Identify which cell holds the provided text, then report its [x, y] central coordinate. 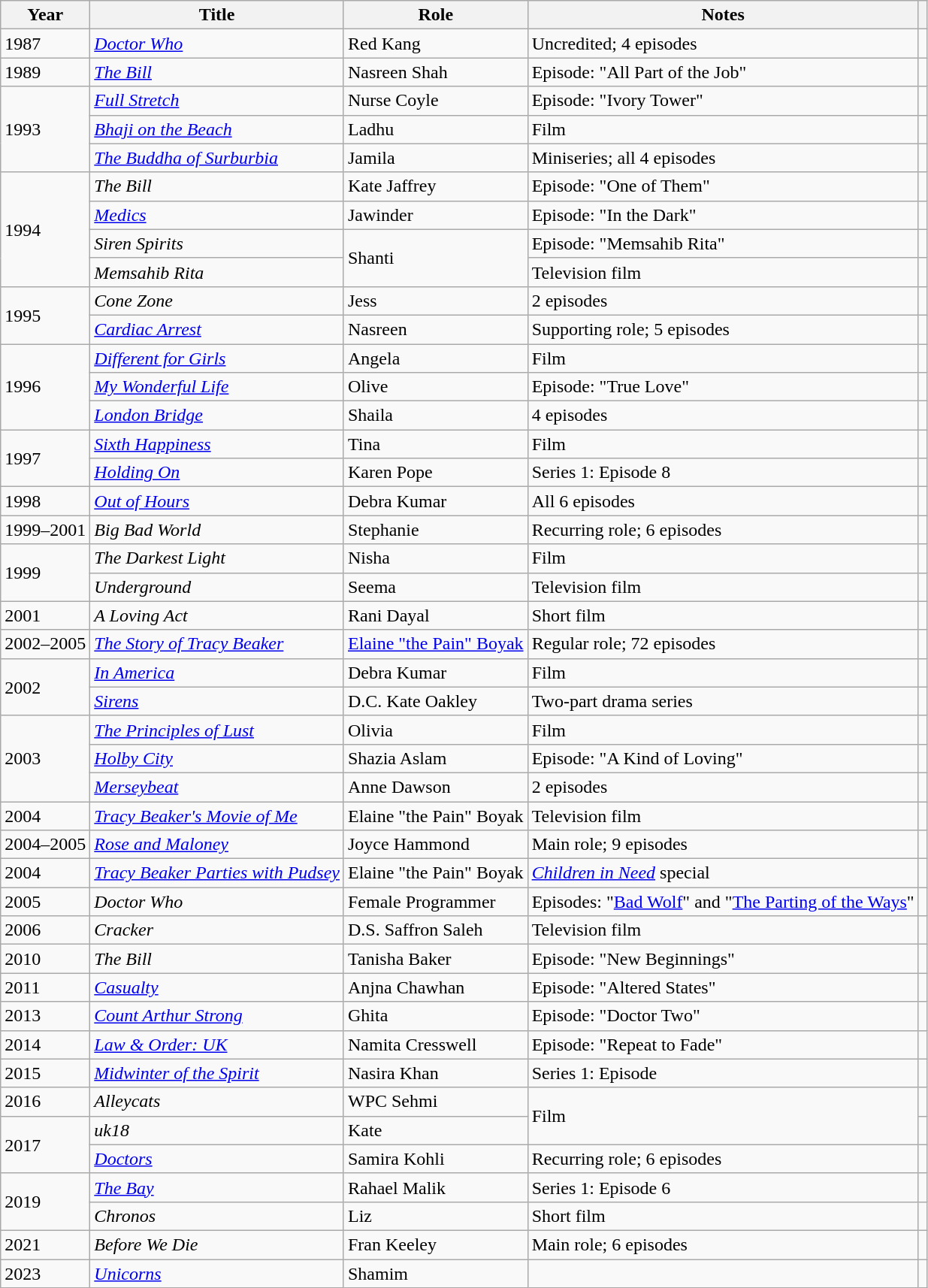
2002 [45, 687]
Tina [436, 444]
Bhaji on the Beach [217, 129]
Children in Need special [723, 873]
Main role; 9 episodes [723, 845]
Tanisha Baker [436, 959]
Tracy Beaker Parties with Pudsey [217, 873]
Main role; 6 episodes [723, 1244]
Full Stretch [217, 101]
2004–2005 [45, 845]
The Bay [217, 1187]
Count Arthur Strong [217, 1016]
2021 [45, 1244]
Nasira Khan [436, 1073]
Holby City [217, 758]
Sirens [217, 701]
Regular role; 72 episodes [723, 644]
Notes [723, 15]
Rani Dayal [436, 615]
The Darkest Light [217, 558]
Ladhu [436, 129]
Nasreen [436, 329]
Nisha [436, 558]
2011 [45, 987]
Episode: "Ivory Tower" [723, 101]
Nasreen Shah [436, 72]
All 6 episodes [723, 501]
Before We Die [217, 1244]
1994 [45, 229]
2003 [45, 758]
Out of Hours [217, 501]
Series 1: Episode [723, 1073]
Episode: "Repeat to Fade" [723, 1045]
Rahael Malik [436, 1187]
Memsahib Rita [217, 272]
Shamim [436, 1274]
Episode: "Altered States" [723, 987]
Shaila [436, 416]
Year [45, 15]
The Principles of Lust [217, 730]
Doctors [217, 1159]
Episode: "One of Them" [723, 186]
2014 [45, 1045]
2016 [45, 1102]
Two-part drama series [723, 701]
Cardiac Arrest [217, 329]
2023 [45, 1274]
2013 [45, 1016]
1989 [45, 72]
Anne Dawson [436, 787]
2019 [45, 1202]
2017 [45, 1144]
Title [217, 15]
The Story of Tracy Beaker [217, 644]
Kate [436, 1130]
Kate Jaffrey [436, 186]
Big Bad World [217, 530]
D.S. Saffron Saleh [436, 930]
Medics [217, 215]
2005 [45, 902]
2010 [45, 959]
Jawinder [436, 215]
Samira Kohli [436, 1159]
Nurse Coyle [436, 101]
2015 [45, 1073]
Stephanie [436, 530]
Sixth Happiness [217, 444]
Jamila [436, 158]
Episode: "In the Dark" [723, 215]
1995 [45, 315]
Series 1: Episode 6 [723, 1187]
Siren Spirits [217, 243]
2001 [45, 615]
2006 [45, 930]
Episode: "Memsahib Rita" [723, 243]
Different for Girls [217, 358]
Episodes: "Bad Wolf" and "The Parting of the Ways" [723, 902]
A Loving Act [217, 615]
D.C. Kate Oakley [436, 701]
In America [217, 673]
Namita Cresswell [436, 1045]
1999–2001 [45, 530]
Merseybeat [217, 787]
Rose and Maloney [217, 845]
Series 1: Episode 8 [723, 473]
Role [436, 15]
Unicorns [217, 1274]
Anjna Chawhan [436, 987]
Episode: "A Kind of Loving" [723, 758]
Jess [436, 301]
1987 [45, 44]
1998 [45, 501]
Episode: "New Beginnings" [723, 959]
WPC Sehmi [436, 1102]
Tracy Beaker's Movie of Me [217, 815]
Shazia Aslam [436, 758]
Casualty [217, 987]
Female Programmer [436, 902]
Liz [436, 1216]
My Wonderful Life [217, 387]
1997 [45, 458]
1996 [45, 387]
The Buddha of Surburbia [217, 158]
Holding On [217, 473]
Supporting role; 5 episodes [723, 329]
Red Kang [436, 44]
Episode: "All Part of the Job" [723, 72]
4 episodes [723, 416]
Cracker [217, 930]
2002–2005 [45, 644]
Cone Zone [217, 301]
Shanti [436, 258]
Seema [436, 587]
Episode: "Doctor Two" [723, 1016]
Miniseries; all 4 episodes [723, 158]
Alleycats [217, 1102]
Chronos [217, 1216]
Olive [436, 387]
Midwinter of the Spirit [217, 1073]
Underground [217, 587]
London Bridge [217, 416]
Joyce Hammond [436, 845]
Fran Keeley [436, 1244]
Uncredited; 4 episodes [723, 44]
Olivia [436, 730]
1993 [45, 129]
Karen Pope [436, 473]
Ghita [436, 1016]
1999 [45, 573]
Law & Order: UK [217, 1045]
Episode: "True Love" [723, 387]
Angela [436, 358]
uk18 [217, 1130]
